Determine the [x, y] coordinate at the center of the cell enclosing the given text.  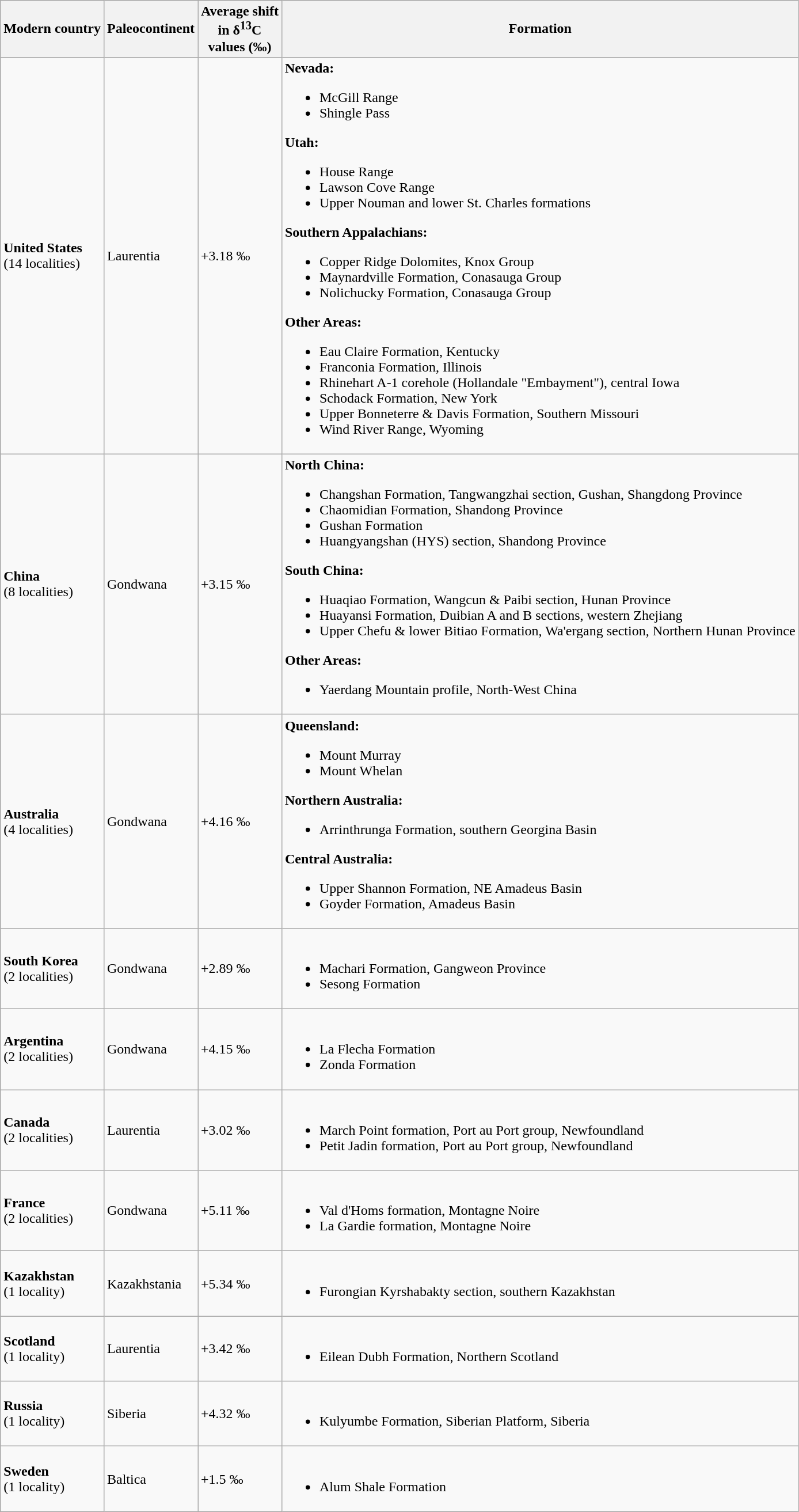
+3.18 ‰ [240, 256]
Formation [540, 29]
+3.15 ‰ [240, 584]
Furongian Kyrshabakty section, southern Kazakhstan [540, 1283]
+1.5 ‰ [240, 1479]
+3.02 ‰ [240, 1130]
Average shiftin δ13Cvalues (‰) [240, 29]
Eilean Dubh Formation, Northern Scotland [540, 1349]
+5.11 ‰ [240, 1211]
Machari Formation, Gangweon ProvinceSesong Formation [540, 968]
Val d'Homs formation, Montagne NoireLa Gardie formation, Montagne Noire [540, 1211]
South Korea(2 localities) [52, 968]
Russia(1 locality) [52, 1414]
Modern country [52, 29]
Sweden (1 locality) [52, 1479]
Kazakhstania [151, 1283]
Baltica [151, 1479]
Scotland(1 locality) [52, 1349]
China(8 localities) [52, 584]
+2.89 ‰ [240, 968]
France(2 localities) [52, 1211]
+3.42 ‰ [240, 1349]
United States(14 localities) [52, 256]
+5.34 ‰ [240, 1283]
+4.15 ‰ [240, 1049]
+4.32 ‰ [240, 1414]
Kulyumbe Formation, Siberian Platform, Siberia [540, 1414]
La Flecha FormationZonda Formation [540, 1049]
Paleocontinent [151, 29]
Alum Shale Formation [540, 1479]
Canada(2 localities) [52, 1130]
Australia(4 localities) [52, 821]
Argentina(2 localities) [52, 1049]
Siberia [151, 1414]
Kazakhstan(1 locality) [52, 1283]
March Point formation, Port au Port group, NewfoundlandPetit Jadin formation, Port au Port group, Newfoundland [540, 1130]
+4.16 ‰ [240, 821]
